For the text-containing cell, return its midpoint in [x, y] coordinate format. 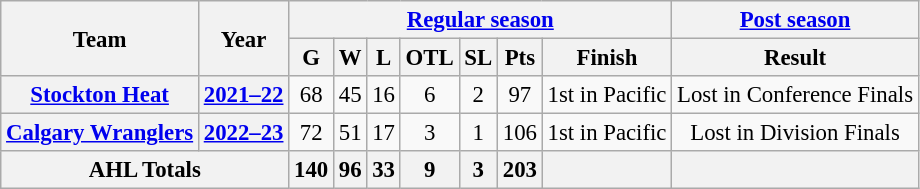
203 [520, 170]
Pts [520, 58]
97 [520, 95]
Result [796, 58]
17 [384, 133]
2021–22 [243, 95]
Year [243, 38]
45 [350, 95]
1 [478, 133]
33 [384, 170]
2022–23 [243, 133]
16 [384, 95]
106 [520, 133]
Regular season [480, 20]
Stockton Heat [100, 95]
Team [100, 38]
W [350, 58]
68 [312, 95]
6 [430, 95]
L [384, 58]
Lost in Division Finals [796, 133]
2 [478, 95]
140 [312, 170]
72 [312, 133]
Calgary Wranglers [100, 133]
G [312, 58]
OTL [430, 58]
SL [478, 58]
51 [350, 133]
AHL Totals [145, 170]
9 [430, 170]
Finish [607, 58]
Post season [796, 20]
96 [350, 170]
Lost in Conference Finals [796, 95]
